Locate the cell with the specified text and output its (x, y) center coordinate. 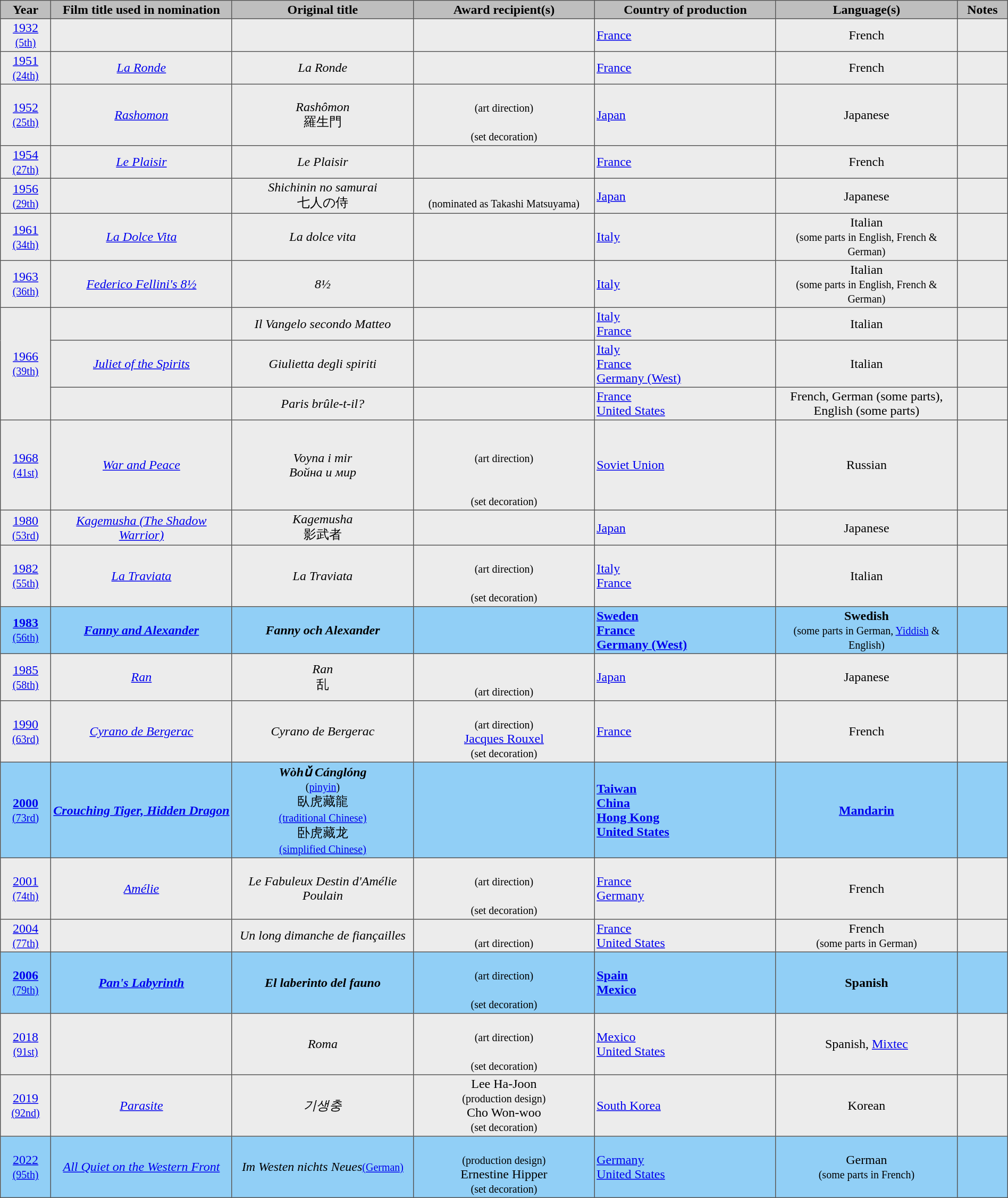
(nominated as Takashi Matsuyama) (504, 196)
Fanny and Alexander (141, 630)
1956(29th) (26, 196)
1961(34th) (26, 237)
Spain Mexico (685, 983)
1982(55th) (26, 576)
Spanish (867, 983)
La Dolce Vita (141, 237)
Taiwan China Hong Kong United States (685, 810)
Notes (982, 10)
1985(58th) (26, 677)
Mandarin (867, 810)
(production design)Ernestine Hipper(set decoration) (504, 1167)
Crouching Tiger, Hidden Dragon (141, 810)
Rashômon羅生門 (322, 115)
Spanish, Mixtec (867, 1044)
2004(77th) (26, 936)
Mexico United States (685, 1044)
Federico Fellini's 8½ (141, 284)
Russian (867, 465)
1952(25th) (26, 115)
기생충 (322, 1105)
War and Peace (141, 465)
2018(91st) (26, 1044)
(art direction)Jacques Rouxel(set decoration) (504, 732)
1932(5th) (26, 35)
1954(27th) (26, 162)
Swedish(some parts in German, Yiddish & English) (867, 630)
Im Westen nichts Neues(German) (322, 1167)
All Quiet on the Western Front (141, 1167)
1983(56th) (26, 630)
Film title used in nomination (141, 10)
Ran (141, 677)
8½ (322, 284)
2001(74th) (26, 889)
Le Fabuleux Destin d'Amélie Poulain (322, 889)
Parasite (141, 1105)
German (some parts in French) (867, 1167)
French(some parts in German) (867, 936)
Lee Ha-Joon(production design)Cho Won-woo(set decoration) (504, 1105)
1951(24th) (26, 68)
Roma (322, 1044)
Kagemusha影武者 (322, 527)
Fanny och Alexander (322, 630)
El laberinto del fauno (322, 983)
Germany United States (685, 1167)
1990(63rd) (26, 732)
Amélie (141, 889)
Soviet Union (685, 465)
France Germany (685, 889)
2019(92nd) (26, 1105)
1966(39th) (26, 364)
2022(95th) (26, 1167)
Shichinin no samurai七人の侍 (322, 196)
Language(s) (867, 10)
Pan's Labyrinth (141, 983)
2000(73rd) (26, 810)
Il Vangelo secondo Matteo (322, 324)
South Korea (685, 1105)
Rashomon (141, 115)
Ran乱 (322, 677)
Paris brûle-t-il? (322, 404)
Kagemusha (The Shadow Warrior) (141, 527)
La dolce vita (322, 237)
1963(36th) (26, 284)
1980(53rd) (26, 527)
Italy France Germany (West) (685, 364)
1968(41st) (26, 465)
Sweden France Germany (West) (685, 630)
Juliet of the Spirits (141, 364)
Original title (322, 10)
2006(79th) (26, 983)
Award recipient(s) (504, 10)
Giulietta degli spiriti (322, 364)
Country of production (685, 10)
Korean (867, 1105)
French, German (some parts), English (some parts) (867, 404)
Year (26, 10)
Wòhǔ Cánglóng(pinyin)臥虎藏龍(traditional Chinese)卧虎藏龙(simplified Chinese) (322, 810)
Un long dimanche de fiançailles (322, 936)
Voyna i mirВойна и мир (322, 465)
